Locate the cell with the specified text and output its (x, y) center coordinate. 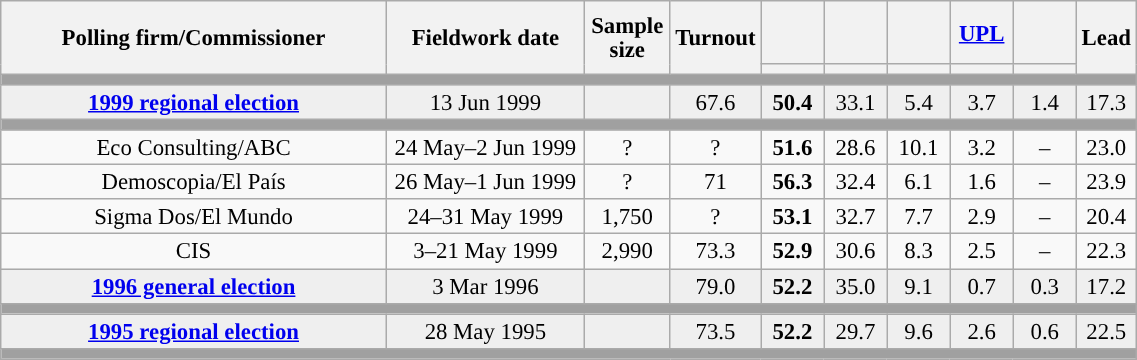
23.0 (1106, 148)
8.3 (918, 252)
9.1 (918, 286)
73.3 (716, 252)
13 Jun 1999 (485, 102)
Eco Consulting/ABC (194, 148)
51.6 (792, 148)
3–21 May 1999 (485, 252)
1999 regional election (194, 102)
2.9 (982, 218)
7.7 (918, 218)
26 May–1 Jun 1999 (485, 182)
3 Mar 1996 (485, 286)
24 May–2 Jun 1999 (485, 148)
Fieldwork date (485, 38)
Turnout (716, 38)
33.1 (856, 102)
5.4 (918, 102)
0.7 (982, 286)
17.3 (1106, 102)
1,750 (627, 218)
Polling firm/Commissioner (194, 38)
28 May 1995 (485, 332)
3.7 (982, 102)
71 (716, 182)
20.4 (1106, 218)
2.6 (982, 332)
28.6 (856, 148)
24–31 May 1999 (485, 218)
17.2 (1106, 286)
1995 regional election (194, 332)
1.6 (982, 182)
56.3 (792, 182)
10.1 (918, 148)
30.6 (856, 252)
35.0 (856, 286)
52.9 (792, 252)
23.9 (1106, 182)
73.5 (716, 332)
29.7 (856, 332)
Demoscopia/El País (194, 182)
53.1 (792, 218)
32.4 (856, 182)
32.7 (856, 218)
CIS (194, 252)
1.4 (1044, 102)
9.6 (918, 332)
0.6 (1044, 332)
2,990 (627, 252)
Sigma Dos/El Mundo (194, 218)
79.0 (716, 286)
1996 general election (194, 286)
0.3 (1044, 286)
67.6 (716, 102)
22.3 (1106, 252)
22.5 (1106, 332)
UPL (982, 32)
Lead (1106, 38)
50.4 (792, 102)
Sample size (627, 38)
3.2 (982, 148)
6.1 (918, 182)
2.5 (982, 252)
